Pinpoint the cell where the given text exists, returning its (X, Y) midpoint coordinate. 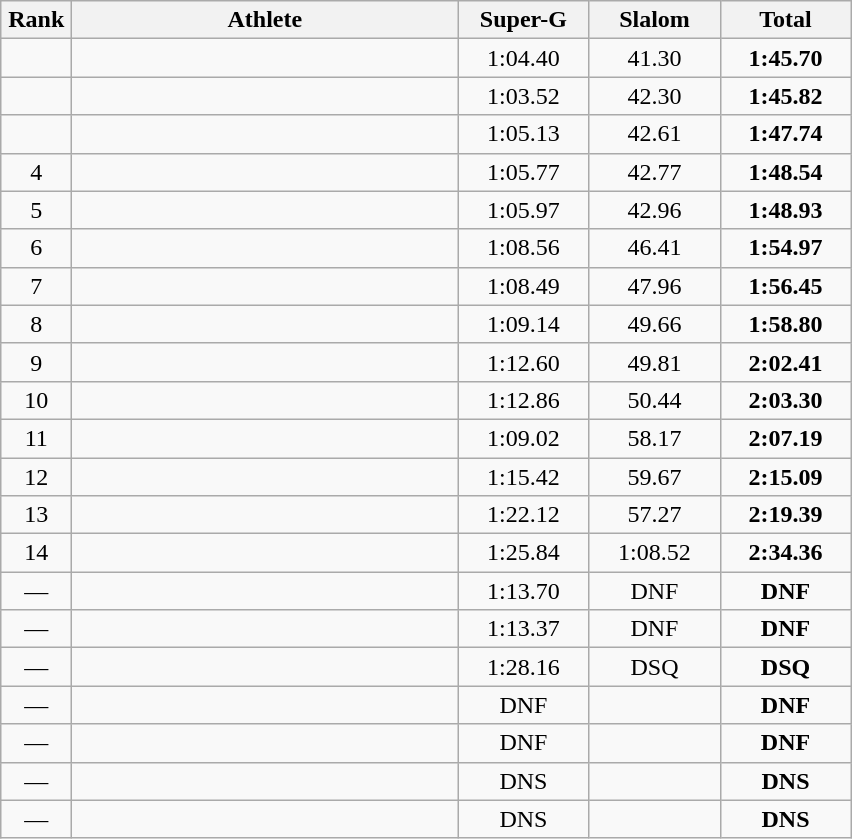
1:45.82 (786, 96)
47.96 (654, 286)
41.30 (654, 58)
2:34.36 (786, 553)
12 (36, 477)
50.44 (654, 400)
2:03.30 (786, 400)
9 (36, 362)
1:03.52 (524, 96)
1:47.74 (786, 134)
2:15.09 (786, 477)
2:19.39 (786, 515)
49.66 (654, 324)
1:08.49 (524, 286)
1:12.60 (524, 362)
2:02.41 (786, 362)
57.27 (654, 515)
1:22.12 (524, 515)
1:05.77 (524, 172)
6 (36, 248)
1:13.70 (524, 591)
1:15.42 (524, 477)
1:12.86 (524, 400)
1:48.54 (786, 172)
1:58.80 (786, 324)
14 (36, 553)
1:48.93 (786, 210)
42.30 (654, 96)
1:28.16 (524, 667)
1:45.70 (786, 58)
59.67 (654, 477)
49.81 (654, 362)
10 (36, 400)
5 (36, 210)
46.41 (654, 248)
1:09.14 (524, 324)
1:56.45 (786, 286)
Athlete (265, 20)
1:54.97 (786, 248)
Super-G (524, 20)
1:13.37 (524, 629)
1:08.56 (524, 248)
1:05.97 (524, 210)
Rank (36, 20)
42.96 (654, 210)
1:09.02 (524, 438)
1:05.13 (524, 134)
11 (36, 438)
42.61 (654, 134)
8 (36, 324)
58.17 (654, 438)
1:25.84 (524, 553)
Slalom (654, 20)
42.77 (654, 172)
Total (786, 20)
2:07.19 (786, 438)
7 (36, 286)
1:08.52 (654, 553)
13 (36, 515)
4 (36, 172)
1:04.40 (524, 58)
